Extract the (x, y) coordinate from the center of the cell holding the provided text.  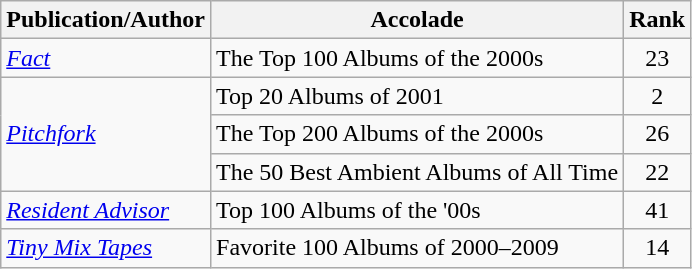
23 (658, 58)
Accolade (418, 20)
The Top 100 Albums of the 2000s (418, 58)
Top 20 Albums of 2001 (418, 96)
Top 100 Albums of the '00s (418, 210)
14 (658, 248)
The Top 200 Albums of the 2000s (418, 134)
Favorite 100 Albums of 2000–2009 (418, 248)
22 (658, 172)
2 (658, 96)
41 (658, 210)
Publication/Author (106, 20)
Pitchfork (106, 134)
The 50 Best Ambient Albums of All Time (418, 172)
Rank (658, 20)
Tiny Mix Tapes (106, 248)
Resident Advisor (106, 210)
26 (658, 134)
Fact (106, 58)
